From the cell containing the given text, extract its center point as [x, y] coordinate. 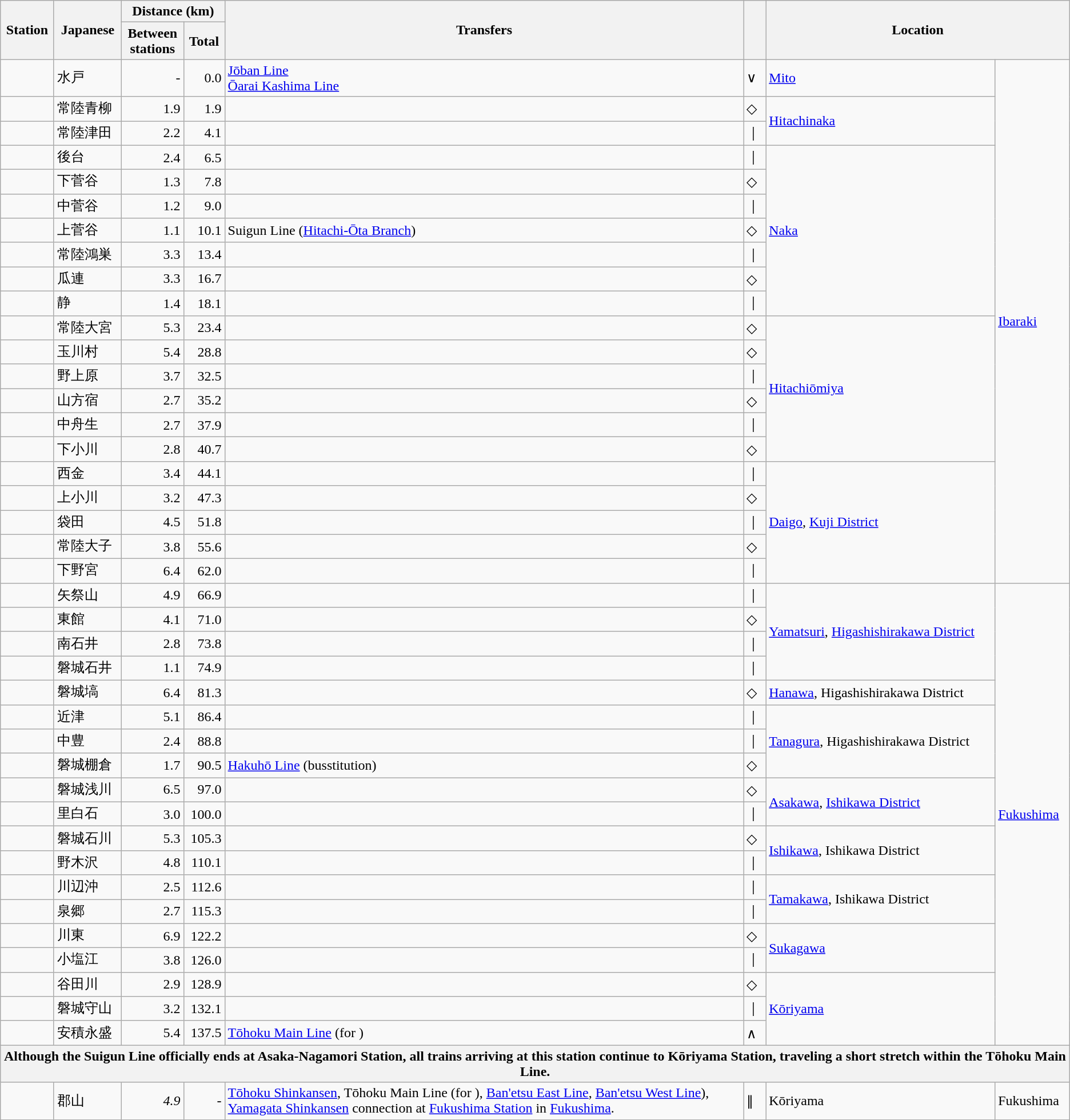
水戸 [87, 78]
瓜連 [87, 279]
Suigun Line (Hitachi-Ōta Branch) [484, 231]
小塩江 [87, 960]
下菅谷 [87, 182]
Asakawa, Ishikawa District [880, 802]
2.5 [153, 887]
後台 [87, 158]
3.0 [153, 814]
常陸鴻巣 [87, 255]
磐城石井 [87, 669]
常陸青柳 [87, 109]
常陸大子 [87, 546]
0.0 [204, 78]
55.6 [204, 546]
2.9 [153, 984]
1.3 [153, 182]
玉川村 [87, 352]
Ibaraki [1032, 321]
Tamakawa, Ishikawa District [880, 899]
川東 [87, 936]
Ishikawa, Ishikawa District [880, 850]
1.7 [153, 766]
Hakuhō Line (busstitution) [484, 766]
1.2 [153, 206]
Tanagura, Higashishirakawa District [880, 741]
110.1 [204, 863]
105.3 [204, 839]
Yamatsuri, Higashishirakawa District [880, 631]
71.0 [204, 619]
磐城塙 [87, 693]
74.9 [204, 669]
矢祭山 [87, 595]
郡山 [87, 1101]
磐城守山 [87, 1009]
112.6 [204, 887]
66.9 [204, 595]
23.4 [204, 328]
13.4 [204, 255]
Japanese [87, 30]
近津 [87, 717]
44.1 [204, 473]
1.4 [153, 303]
3.4 [153, 473]
上小川 [87, 498]
28.8 [204, 352]
Betweenstations [153, 41]
97.0 [204, 790]
西金 [87, 473]
∨ [754, 78]
16.7 [204, 279]
常陸津田 [87, 134]
Naka [880, 230]
静 [87, 303]
泉郷 [87, 912]
山方宿 [87, 401]
Distance (km) [173, 11]
磐城浅川 [87, 790]
Daigo, Kuji District [880, 522]
90.5 [204, 766]
下野宮 [87, 571]
132.1 [204, 1009]
Tōhoku Main Line (for ) [484, 1033]
野上原 [87, 376]
2.2 [153, 134]
東館 [87, 619]
18.1 [204, 303]
Location [918, 30]
Jōban LineŌarai Kashima Line [484, 78]
中菅谷 [87, 206]
谷田川 [87, 984]
4.8 [153, 863]
88.8 [204, 742]
Sukagawa [880, 947]
南石井 [87, 643]
122.2 [204, 936]
51.8 [204, 522]
100.0 [204, 814]
常陸大宮 [87, 328]
115.3 [204, 912]
81.3 [204, 693]
86.4 [204, 717]
袋田 [87, 522]
Transfers [484, 30]
下小川 [87, 449]
中舟生 [87, 425]
野木沢 [87, 863]
10.1 [204, 231]
6.9 [153, 936]
Tōhoku Shinkansen, Tōhoku Main Line (for ), Ban'etsu East Line, Ban'etsu West Line),Yamagata Shinkansen connection at Fukushima Station in Fukushima. [484, 1101]
37.9 [204, 425]
∧ [754, 1033]
Mito [880, 78]
7.8 [204, 182]
中豊 [87, 742]
73.8 [204, 643]
Hanawa, Higashishirakawa District [880, 693]
Total [204, 41]
128.9 [204, 984]
126.0 [204, 960]
川辺沖 [87, 887]
62.0 [204, 571]
47.3 [204, 498]
磐城石川 [87, 839]
∥ [754, 1101]
35.2 [204, 401]
5.1 [153, 717]
Hitachiōmiya [880, 389]
Station [27, 30]
磐城棚倉 [87, 766]
3.7 [153, 376]
9.0 [204, 206]
Hitachinaka [880, 121]
上菅谷 [87, 231]
40.7 [204, 449]
32.5 [204, 376]
安積永盛 [87, 1033]
137.5 [204, 1033]
里白石 [87, 814]
4.5 [153, 522]
